For the text-containing cell, return its midpoint in (x, y) coordinate format. 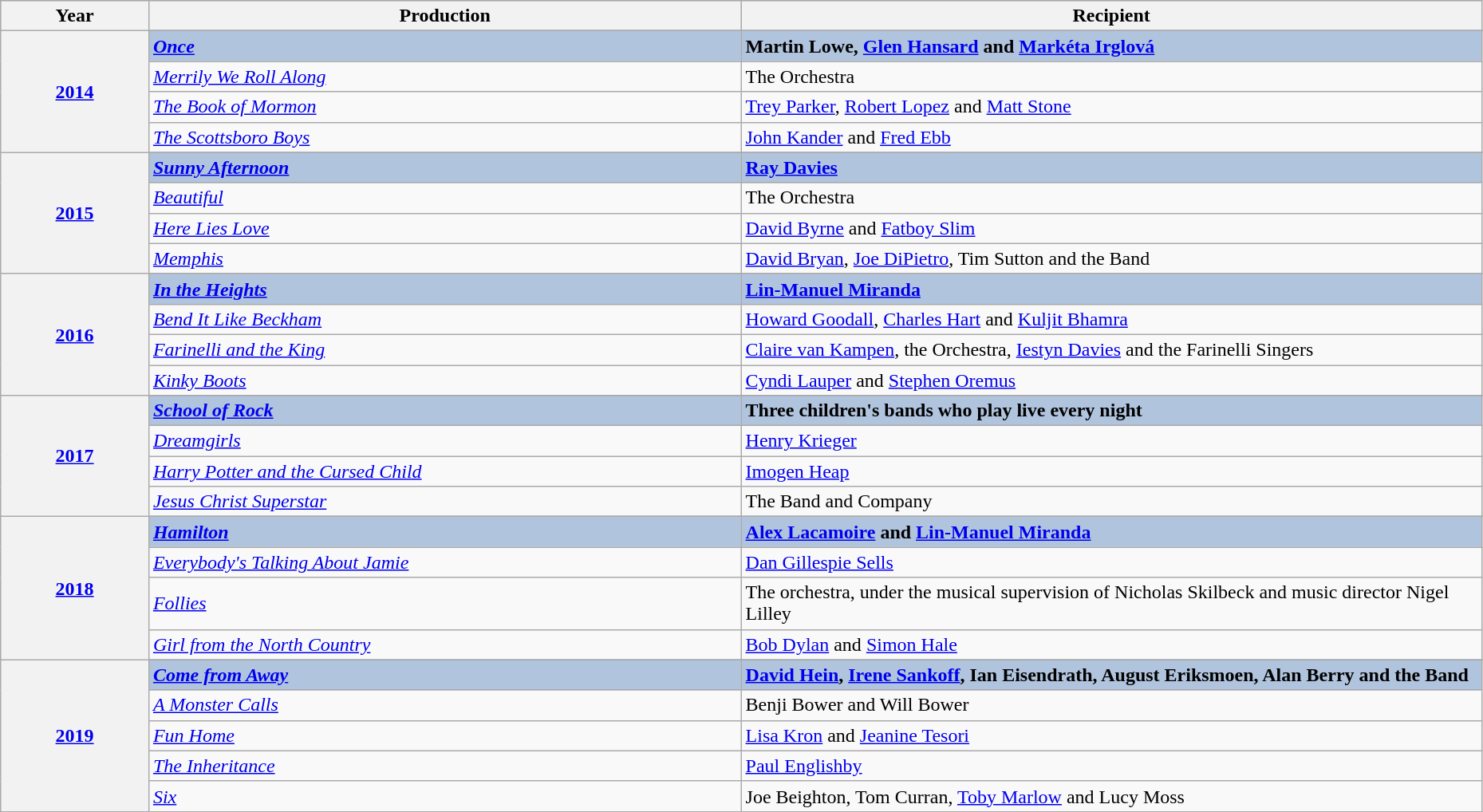
John Kander and Fred Ebb (1111, 137)
Ray Davies (1111, 168)
Alex Lacamoire and Lin-Manuel Miranda (1111, 532)
In the Heights (445, 289)
Girl from the North Country (445, 644)
Fun Home (445, 735)
2014 (75, 92)
2015 (75, 213)
Dan Gillespie Sells (1111, 562)
2016 (75, 334)
Benji Bower and Will Bower (1111, 705)
School of Rock (445, 411)
David Byrne and Fatboy Slim (1111, 228)
The Book of Mormon (445, 107)
Follies (445, 603)
Come from Away (445, 675)
David Bryan, Joe DiPietro, Tim Sutton and the Band (1111, 258)
Lisa Kron and Jeanine Tesori (1111, 735)
Six (445, 796)
Kinky Boots (445, 380)
The Band and Company (1111, 502)
Everybody's Talking About Jamie (445, 562)
The Scottsboro Boys (445, 137)
Paul Englishby (1111, 766)
Martin Lowe, Glen Hansard and Markéta Irglová (1111, 46)
Year (75, 16)
Bob Dylan and Simon Hale (1111, 644)
Cyndi Lauper and Stephen Oremus (1111, 380)
Dreamgirls (445, 441)
Farinelli and the King (445, 349)
Jesus Christ Superstar (445, 502)
Merrily We Roll Along (445, 77)
Hamilton (445, 532)
The Inheritance (445, 766)
Imogen Heap (1111, 471)
Trey Parker, Robert Lopez and Matt Stone (1111, 107)
A Monster Calls (445, 705)
Production (445, 16)
Henry Krieger (1111, 441)
Bend It Like Beckham (445, 319)
David Hein, Irene Sankoff, Ian Eisendrath, August Eriksmoen, Alan Berry and the Band (1111, 675)
Sunny Afternoon (445, 168)
2017 (75, 456)
Once (445, 46)
Harry Potter and the Cursed Child (445, 471)
Recipient (1111, 16)
Howard Goodall, Charles Hart and Kuljit Bhamra (1111, 319)
Three children's bands who play live every night (1111, 411)
The orchestra, under the musical supervision of Nicholas Skilbeck and music director Nigel Lilley (1111, 603)
Memphis (445, 258)
Lin-Manuel Miranda (1111, 289)
Joe Beighton, Tom Curran, Toby Marlow and Lucy Moss (1111, 796)
Claire van Kampen, the Orchestra, Iestyn Davies and the Farinelli Singers (1111, 349)
Here Lies Love (445, 228)
2018 (75, 589)
Beautiful (445, 198)
2019 (75, 735)
